Extract the (x, y) coordinate from the center of the cell holding the provided text.  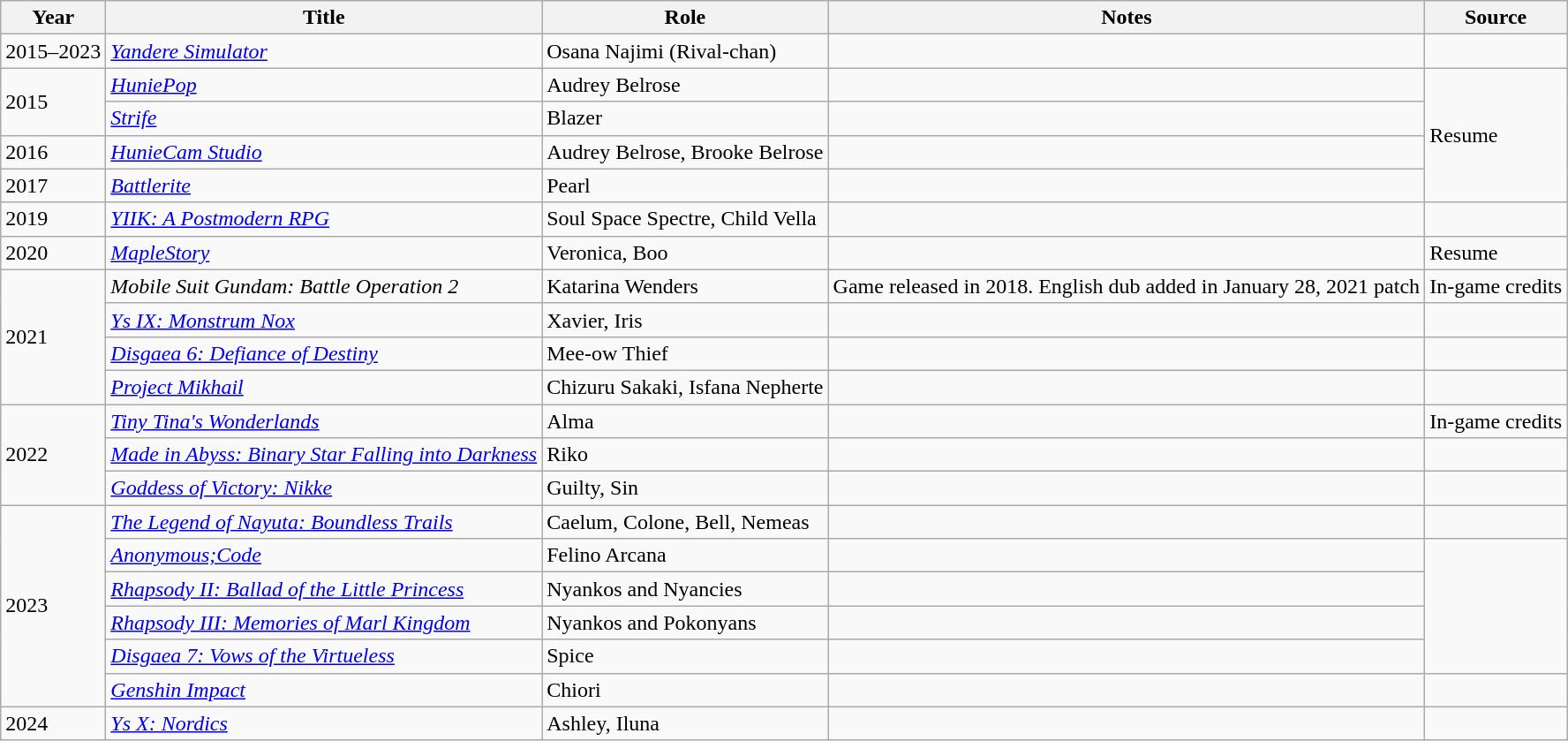
The Legend of Nayuta: Boundless Trails (324, 522)
2020 (53, 253)
2023 (53, 606)
2015–2023 (53, 51)
Disgaea 7: Vows of the Virtueless (324, 656)
Battlerite (324, 185)
Yandere Simulator (324, 51)
Audrey Belrose (685, 85)
Xavier, Iris (685, 320)
Alma (685, 421)
Notes (1127, 18)
Nyankos and Nyancies (685, 589)
Made in Abyss: Binary Star Falling into Darkness (324, 455)
Year (53, 18)
Spice (685, 656)
Game released in 2018. English dub added in January 28, 2021 patch (1127, 286)
Soul Space Spectre, Child Vella (685, 219)
Katarina Wenders (685, 286)
MapleStory (324, 253)
Title (324, 18)
Chiori (685, 690)
Chizuru Sakaki, Isfana Nepherte (685, 387)
Rhapsody II: Ballad of the Little Princess (324, 589)
2022 (53, 455)
Goddess of Victory: Nikke (324, 488)
Riko (685, 455)
2021 (53, 336)
Ys IX: Monstrum Nox (324, 320)
Project Mikhail (324, 387)
Blazer (685, 118)
Rhapsody III: Memories of Marl Kingdom (324, 623)
Disgaea 6: Defiance of Destiny (324, 353)
2019 (53, 219)
Source (1496, 18)
2015 (53, 102)
Strife (324, 118)
2024 (53, 723)
Audrey Belrose, Brooke Belrose (685, 152)
Guilty, Sin (685, 488)
Ashley, Iluna (685, 723)
Genshin Impact (324, 690)
HunieCam Studio (324, 152)
2017 (53, 185)
Ys X: Nordics (324, 723)
Caelum, Colone, Bell, Nemeas (685, 522)
Mee-ow Thief (685, 353)
Role (685, 18)
Anonymous;Code (324, 556)
Veronica, Boo (685, 253)
Mobile Suit Gundam: Battle Operation 2 (324, 286)
HuniePop (324, 85)
Felino Arcana (685, 556)
2016 (53, 152)
YIIK: A Postmodern RPG (324, 219)
Pearl (685, 185)
Tiny Tina's Wonderlands (324, 421)
Nyankos and Pokonyans (685, 623)
Osana Najimi (Rival-chan) (685, 51)
